Scan for the cell matching the given text and deliver its (X, Y) coordinate at center. 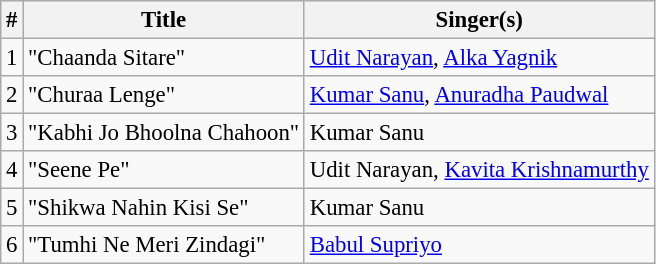
# (12, 20)
3 (12, 133)
Udit Narayan, Alka Yagnik (479, 58)
1 (12, 58)
2 (12, 95)
5 (12, 208)
Title (164, 20)
"Chaanda Sitare" (164, 58)
Singer(s) (479, 20)
6 (12, 245)
4 (12, 170)
"Seene Pe" (164, 170)
Kumar Sanu, Anuradha Paudwal (479, 95)
"Shikwa Nahin Kisi Se" (164, 208)
Babul Supriyo (479, 245)
"Churaa Lenge" (164, 95)
"Kabhi Jo Bhoolna Chahoon" (164, 133)
Udit Narayan, Kavita Krishnamurthy (479, 170)
"Tumhi Ne Meri Zindagi" (164, 245)
